Extract the [X, Y] coordinate from the center of the cell holding the provided text.  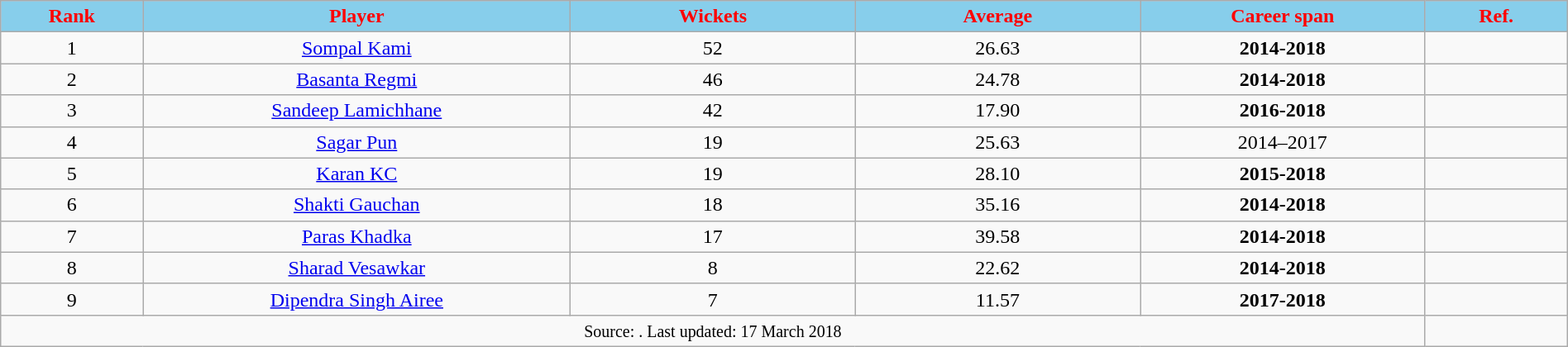
6 [72, 205]
Rank [72, 17]
Ref. [1496, 17]
18 [713, 205]
22.62 [997, 268]
Sharad Vesawkar [357, 268]
Source: . Last updated: 17 March 2018 [713, 330]
Sagar Pun [357, 142]
17.90 [997, 111]
2016-2018 [1283, 111]
4 [72, 142]
2015-2018 [1283, 173]
2 [72, 79]
Karan KC [357, 173]
9 [72, 299]
Career span [1283, 17]
17 [713, 236]
46 [713, 79]
Shakti Gauchan [357, 205]
24.78 [997, 79]
5 [72, 173]
1 [72, 48]
52 [713, 48]
2017-2018 [1283, 299]
42 [713, 111]
25.63 [997, 142]
Sompal Kami [357, 48]
Basanta Regmi [357, 79]
Sandeep Lamichhane [357, 111]
35.16 [997, 205]
3 [72, 111]
26.63 [997, 48]
Wickets [713, 17]
28.10 [997, 173]
Dipendra Singh Airee [357, 299]
39.58 [997, 236]
Paras Khadka [357, 236]
2014–2017 [1283, 142]
Player [357, 17]
Average [997, 17]
11.57 [997, 299]
